Search for the cell housing the specified text and yield its (X, Y) center coordinate. 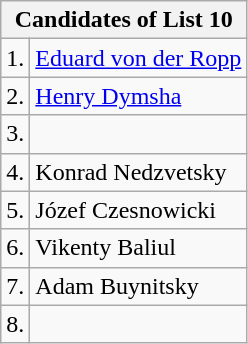
6. (16, 248)
Candidates of List 10 (124, 20)
8. (16, 324)
Józef Czesnowicki (138, 210)
Adam Buynitsky (138, 286)
2. (16, 96)
Henry Dymsha (138, 96)
Vikenty Baliul (138, 248)
4. (16, 172)
Eduard von der Ropp (138, 58)
3. (16, 134)
7. (16, 286)
5. (16, 210)
1. (16, 58)
Konrad Nedzvetsky (138, 172)
